Pinpoint the cell where the given text exists, returning its [X, Y] midpoint coordinate. 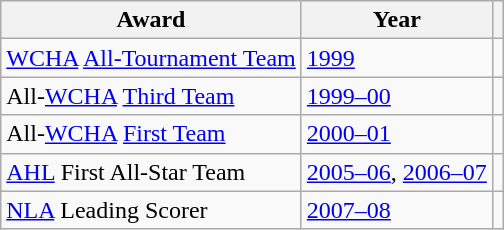
AHL First All-Star Team [152, 172]
Year [396, 20]
Award [152, 20]
2007–08 [396, 210]
1999 [396, 58]
All-WCHA First Team [152, 134]
WCHA All-Tournament Team [152, 58]
2005–06, 2006–07 [396, 172]
2000–01 [396, 134]
NLA Leading Scorer [152, 210]
All-WCHA Third Team [152, 96]
1999–00 [396, 96]
